Return the [x, y] coordinate for the center point of the cell that contains the specified text.  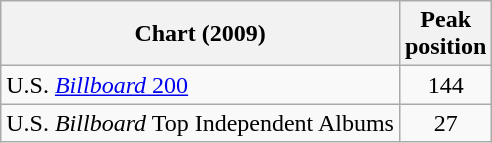
27 [445, 123]
Chart (2009) [200, 34]
U.S. Billboard Top Independent Albums [200, 123]
Peakposition [445, 34]
144 [445, 85]
U.S. Billboard 200 [200, 85]
